Pinpoint the cell where the given text exists, returning its [x, y] midpoint coordinate. 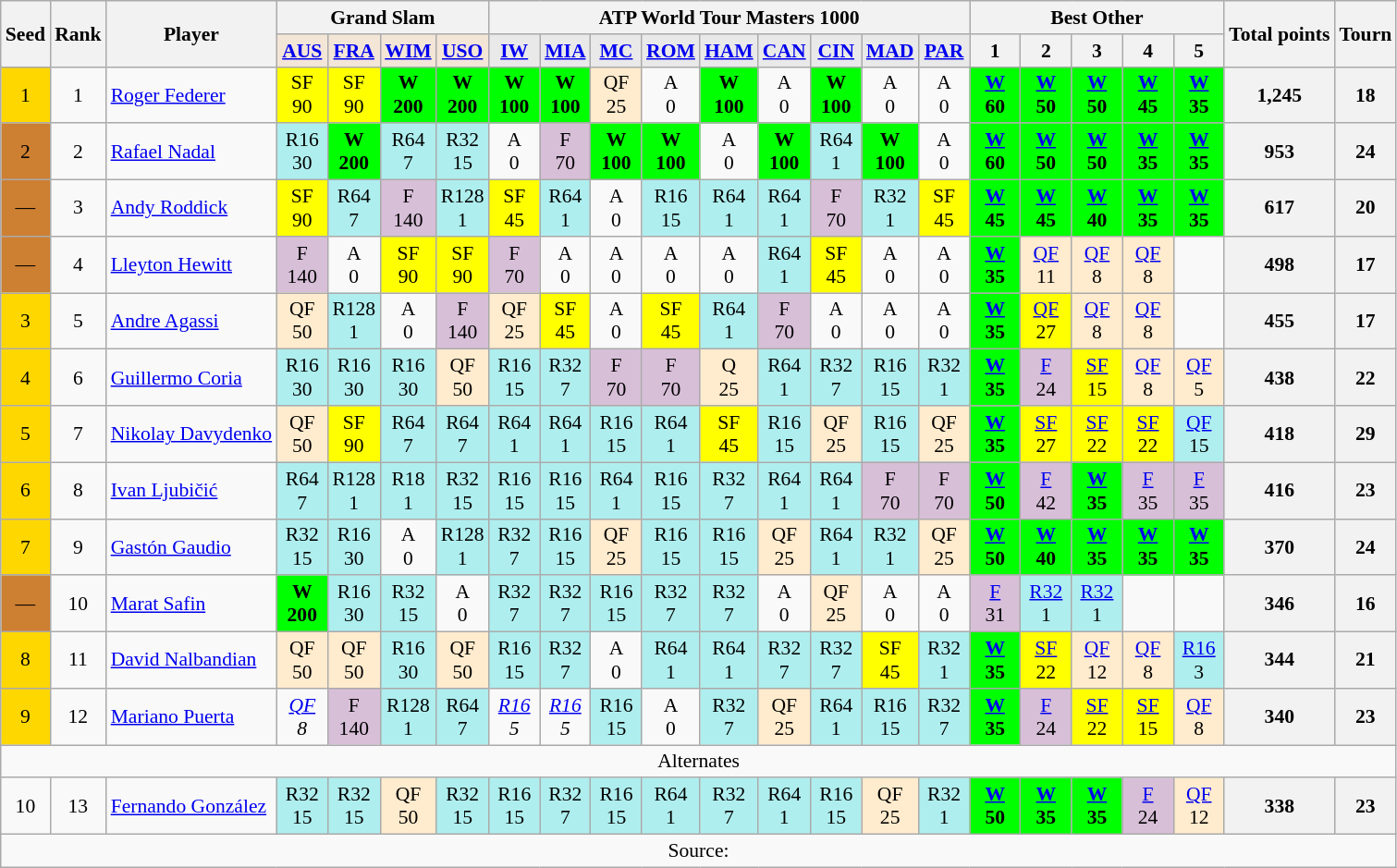
Nikolay Davydenko [192, 434]
Alternates [699, 762]
Guillermo Coria [192, 377]
29 [1365, 434]
340 [1280, 717]
HAM [729, 51]
USO [462, 51]
Roger Federer [192, 94]
QF15 [1198, 434]
Player [192, 33]
IW [514, 51]
WIM [408, 51]
Q25 [729, 377]
PAR [943, 51]
18 [1365, 94]
Andy Roddick [192, 209]
Marat Safin [192, 605]
438 [1280, 377]
Rank [78, 33]
MC [616, 51]
Grand Slam [383, 18]
CIN [836, 51]
370 [1280, 547]
MIA [566, 51]
11 [78, 660]
Rafael Nadal [192, 152]
418 [1280, 434]
Total points [1280, 33]
CAN [784, 51]
ROM [671, 51]
Ivan Ljubičić [192, 490]
SF27 [1047, 434]
Best Other [1097, 18]
22 [1365, 377]
1,245 [1280, 94]
Source: [699, 851]
Mariano Puerta [192, 717]
346 [1280, 605]
AUS [301, 51]
Gastón Gaudio [192, 547]
16 [1365, 605]
617 [1280, 209]
David Nalbandian [192, 660]
Seed [26, 33]
12 [78, 717]
498 [1280, 264]
R163 [1198, 660]
F31 [995, 605]
QF5 [1198, 377]
21 [1365, 660]
344 [1280, 660]
20 [1365, 209]
F42 [1047, 490]
FRA [353, 51]
QF11 [1047, 264]
QF27 [1047, 322]
13 [78, 806]
R181 [408, 490]
455 [1280, 322]
338 [1280, 806]
Lleyton Hewitt [192, 264]
MAD [890, 51]
953 [1280, 152]
Andre Agassi [192, 322]
ATP World Tour Masters 1000 [729, 18]
Tourn [1365, 33]
416 [1280, 490]
Fernando González [192, 806]
